Scan for the cell matching the given text and deliver its [x, y] coordinate at center. 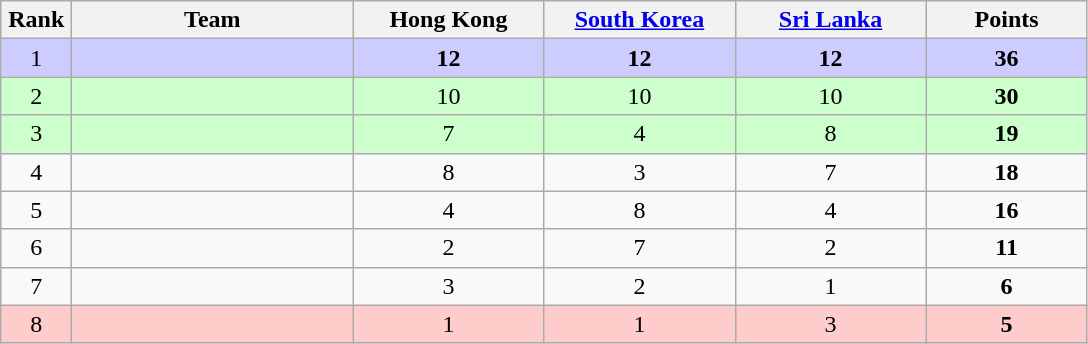
Points [1006, 20]
19 [1006, 134]
Team [212, 20]
11 [1006, 248]
36 [1006, 58]
South Korea [640, 20]
30 [1006, 96]
Hong Kong [448, 20]
18 [1006, 172]
Rank [36, 20]
16 [1006, 210]
Sri Lanka [830, 20]
